Find where the given text appears and provide that cell's center as (X, Y) coordinate. 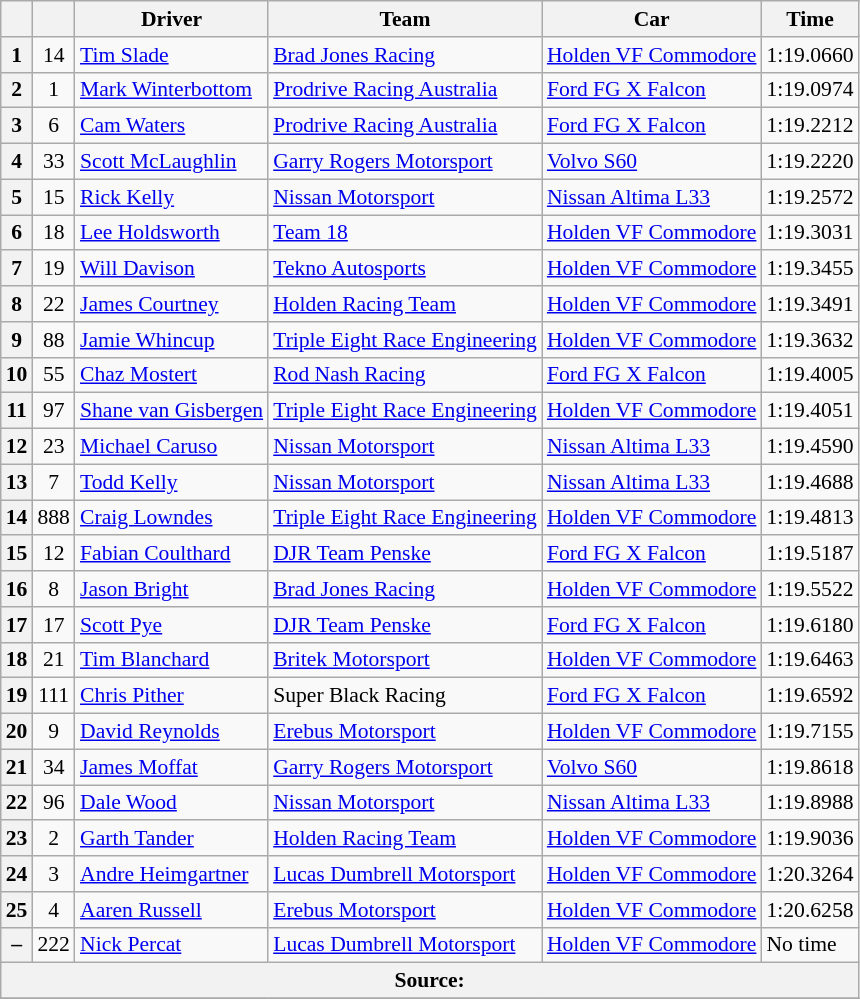
1:19.4590 (810, 447)
1:19.8988 (810, 803)
1:19.0660 (810, 55)
96 (54, 803)
James Courtney (172, 304)
1:19.6463 (810, 660)
222 (54, 945)
1:19.6592 (810, 696)
Dale Wood (172, 803)
– (17, 945)
Driver (172, 19)
1:19.8618 (810, 767)
1:19.4688 (810, 482)
Team (405, 19)
Jason Bright (172, 589)
1:19.5522 (810, 589)
1:19.3031 (810, 233)
111 (54, 696)
Car (652, 19)
Super Black Racing (405, 696)
Chaz Mostert (172, 375)
34 (54, 767)
1:19.2212 (810, 126)
11 (17, 411)
Todd Kelly (172, 482)
Mark Winterbottom (172, 90)
1:20.6258 (810, 910)
20 (17, 732)
1:19.4813 (810, 518)
97 (54, 411)
55 (54, 375)
13 (17, 482)
1:19.4051 (810, 411)
Scott Pye (172, 625)
Shane van Gisbergen (172, 411)
Source: (430, 981)
10 (17, 375)
1:19.3455 (810, 269)
1:19.6180 (810, 625)
1:19.3491 (810, 304)
Scott McLaughlin (172, 162)
No time (810, 945)
5 (17, 197)
James Moffat (172, 767)
Nick Percat (172, 945)
Britek Motorsport (405, 660)
Time (810, 19)
Cam Waters (172, 126)
David Reynolds (172, 732)
Team 18 (405, 233)
1:19.4005 (810, 375)
1:19.9036 (810, 839)
Will Davison (172, 269)
Michael Caruso (172, 447)
24 (17, 874)
88 (54, 340)
Chris Pither (172, 696)
16 (17, 589)
Rick Kelly (172, 197)
Aaren Russell (172, 910)
888 (54, 518)
1:19.2220 (810, 162)
Tim Blanchard (172, 660)
33 (54, 162)
Garth Tander (172, 839)
Fabian Coulthard (172, 554)
25 (17, 910)
Rod Nash Racing (405, 375)
1:19.3632 (810, 340)
1:19.7155 (810, 732)
1:19.5187 (810, 554)
Andre Heimgartner (172, 874)
Tim Slade (172, 55)
1:20.3264 (810, 874)
Lee Holdsworth (172, 233)
1:19.0974 (810, 90)
Tekno Autosports (405, 269)
1:19.2572 (810, 197)
Craig Lowndes (172, 518)
Jamie Whincup (172, 340)
